Scan for the cell matching the given text and deliver its (x, y) coordinate at center. 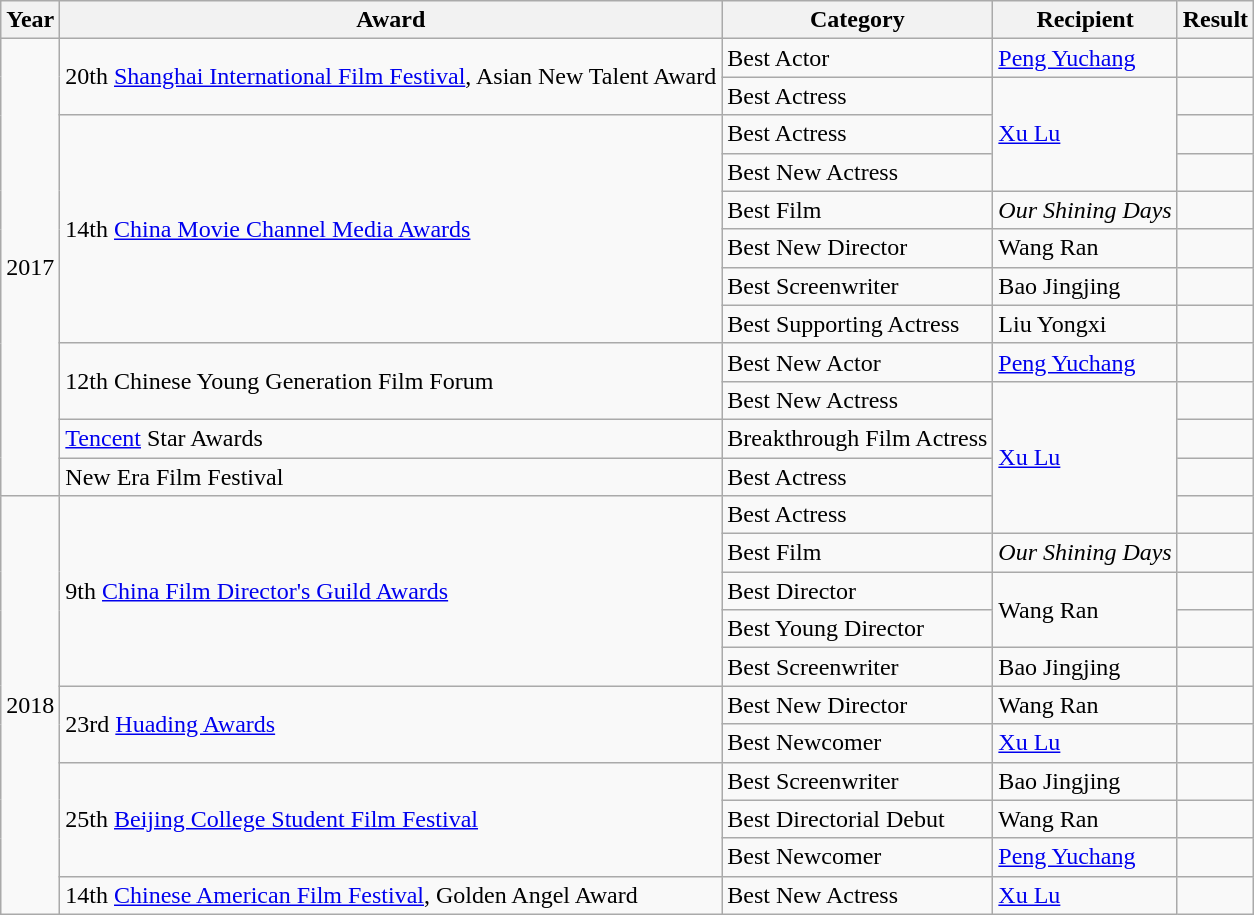
New Era Film Festival (391, 477)
Best Supporting Actress (858, 324)
Award (391, 20)
2018 (30, 706)
2017 (30, 268)
Best Actor (858, 58)
Tencent Star Awards (391, 438)
Year (30, 20)
Best Directorial Debut (858, 819)
9th China Film Director's Guild Awards (391, 591)
12th Chinese Young Generation Film Forum (391, 381)
Best New Actor (858, 362)
Best Director (858, 591)
Best Young Director (858, 629)
23rd Huading Awards (391, 724)
Breakthrough Film Actress (858, 438)
25th Beijing College Student Film Festival (391, 819)
14th China Movie Channel Media Awards (391, 229)
14th Chinese American Film Festival, Golden Angel Award (391, 895)
20th Shanghai International Film Festival, Asian New Talent Award (391, 77)
Liu Yongxi (1085, 324)
Category (858, 20)
Result (1215, 20)
Recipient (1085, 20)
